Determine the [X, Y] coordinate at the center of the cell enclosing the given text.  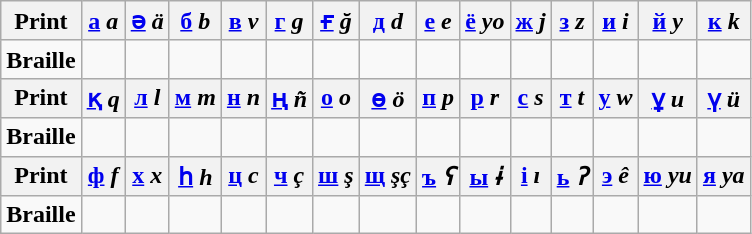
и i [616, 21]
ұ u [668, 98]
ъ ʕ [438, 176]
н n [243, 98]
г g [290, 21]
қ q [103, 98]
к k [724, 21]
ч ç [290, 176]
ю yu [668, 176]
у w [616, 98]
о o [336, 98]
ү ü [724, 98]
п p [438, 98]
ж j [530, 21]
р r [485, 98]
э ê [616, 176]
ә ä [147, 21]
а a [103, 21]
б b [195, 21]
д d [388, 21]
ь ʔ [572, 176]
һ h [195, 176]
ғ ğ [336, 21]
ё yo [485, 21]
т t [572, 98]
з z [572, 21]
л l [147, 98]
ш ş [336, 176]
е e [438, 21]
ң ñ [290, 98]
м m [195, 98]
в v [243, 21]
ө ö [388, 98]
ы ɨ [485, 176]
щ şç [388, 176]
і ı [530, 176]
с s [530, 98]
й y [668, 21]
я ya [724, 176]
х x [147, 176]
ф f [103, 176]
ц c [243, 176]
